Scan for the cell matching the given text and deliver its [x, y] coordinate at center. 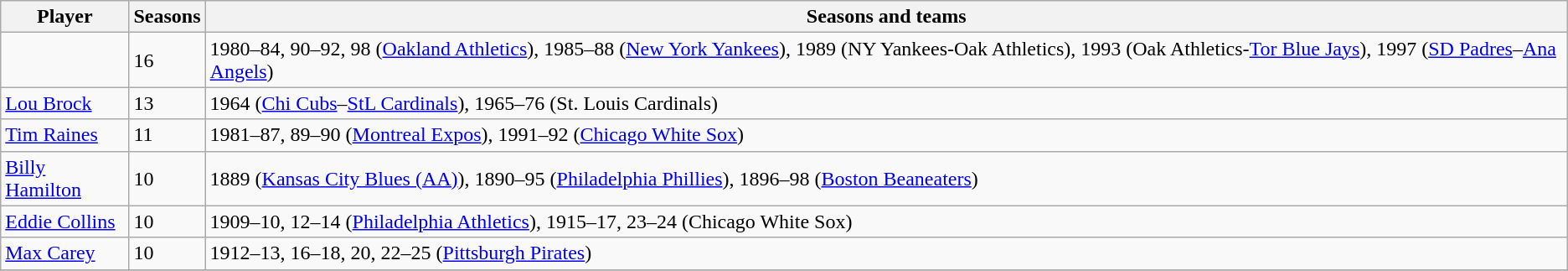
Player [65, 17]
1912–13, 16–18, 20, 22–25 (Pittsburgh Pirates) [886, 253]
Lou Brock [65, 103]
Seasons [168, 17]
Tim Raines [65, 135]
13 [168, 103]
16 [168, 60]
1964 (Chi Cubs–StL Cardinals), 1965–76 (St. Louis Cardinals) [886, 103]
Max Carey [65, 253]
Billy Hamilton [65, 178]
1981–87, 89–90 (Montreal Expos), 1991–92 (Chicago White Sox) [886, 135]
Eddie Collins [65, 221]
11 [168, 135]
1889 (Kansas City Blues (AA)), 1890–95 (Philadelphia Phillies), 1896–98 (Boston Beaneaters) [886, 178]
Seasons and teams [886, 17]
1909–10, 12–14 (Philadelphia Athletics), 1915–17, 23–24 (Chicago White Sox) [886, 221]
